Determine the (x, y) coordinate at the center of the cell enclosing the given text.  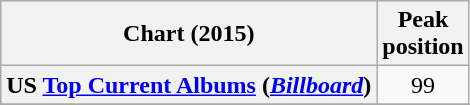
Peakposition (423, 34)
US Top Current Albums (Billboard) (189, 85)
99 (423, 85)
Chart (2015) (189, 34)
